Search for the cell housing the specified text and yield its (x, y) center coordinate. 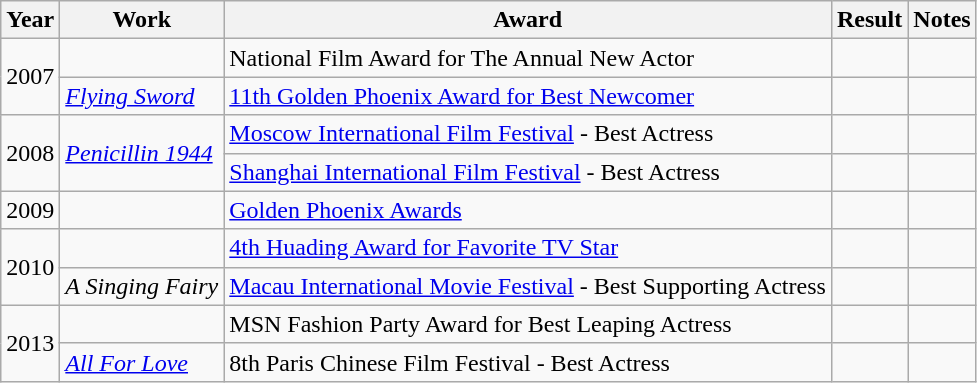
Golden Phoenix Awards (528, 210)
8th Paris Chinese Film Festival - Best Actress (528, 362)
National Film Award for The Annual New Actor (528, 58)
Flying Sword (142, 96)
Macau International Movie Festival - Best Supporting Actress (528, 286)
MSN Fashion Party Award for Best Leaping Actress (528, 324)
Moscow International Film Festival - Best Actress (528, 134)
Notes (942, 20)
All For Love (142, 362)
Year (30, 20)
Award (528, 20)
Penicillin 1944 (142, 153)
2008 (30, 153)
2010 (30, 267)
A Singing Fairy (142, 286)
Result (869, 20)
11th Golden Phoenix Award for Best Newcomer (528, 96)
4th Huading Award for Favorite TV Star (528, 248)
2013 (30, 343)
Work (142, 20)
Shanghai International Film Festival - Best Actress (528, 172)
2007 (30, 77)
2009 (30, 210)
